Return the (x, y) coordinate for the center point of the cell that contains the specified text.  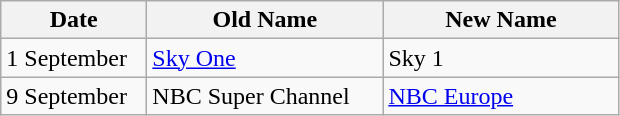
NBC Super Channel (265, 96)
NBC Europe (501, 96)
Old Name (265, 20)
Sky 1 (501, 58)
New Name (501, 20)
Date (74, 20)
9 September (74, 96)
1 September (74, 58)
Sky One (265, 58)
